From the cell containing the given text, extract its center point as [X, Y] coordinate. 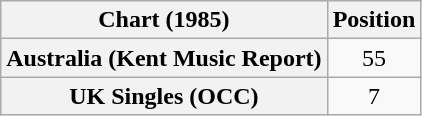
Australia (Kent Music Report) [164, 58]
Position [374, 20]
UK Singles (OCC) [164, 96]
55 [374, 58]
Chart (1985) [164, 20]
7 [374, 96]
